For the text-containing cell, return its midpoint in (X, Y) coordinate format. 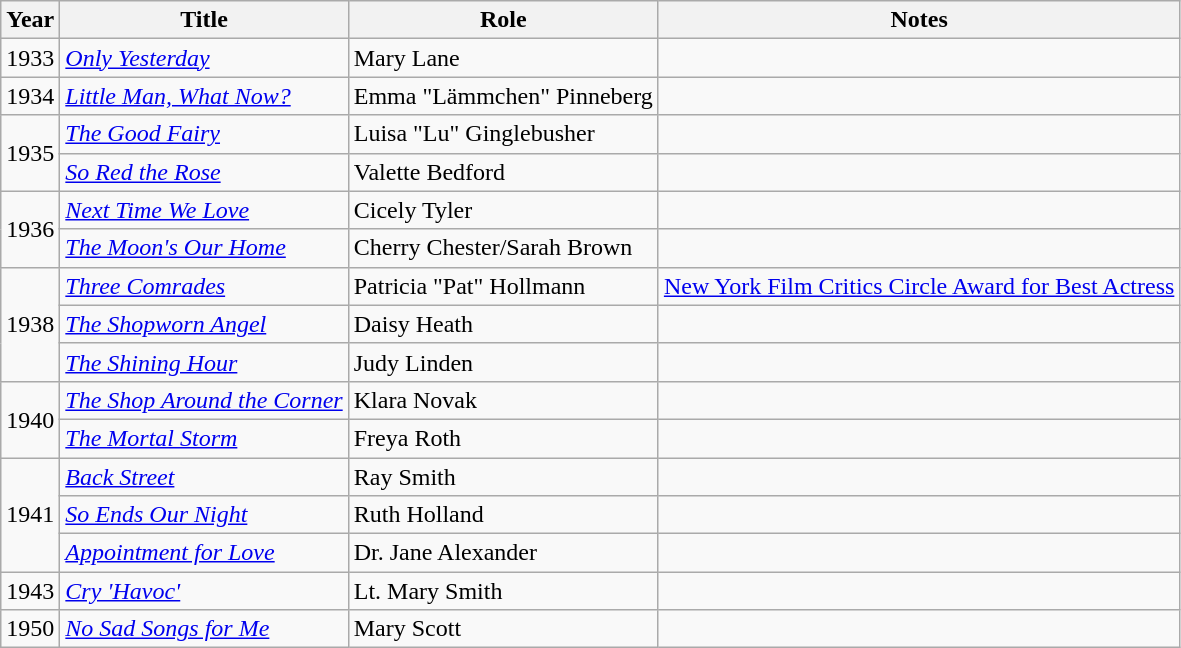
Cicely Tyler (503, 210)
Judy Linden (503, 362)
Emma "Lämmchen" Pinneberg (503, 96)
Dr. Jane Alexander (503, 553)
Valette Bedford (503, 172)
Role (503, 20)
Ruth Holland (503, 515)
Three Comrades (204, 286)
Mary Scott (503, 629)
New York Film Critics Circle Award for Best Actress (918, 286)
Year (30, 20)
Little Man, What Now? (204, 96)
Appointment for Love (204, 553)
Mary Lane (503, 58)
Notes (918, 20)
Freya Roth (503, 438)
The Mortal Storm (204, 438)
1934 (30, 96)
The Shop Around the Corner (204, 400)
Back Street (204, 477)
The Shopworn Angel (204, 324)
Ray Smith (503, 477)
Next Time We Love (204, 210)
1933 (30, 58)
Only Yesterday (204, 58)
1935 (30, 153)
1941 (30, 515)
1938 (30, 324)
No Sad Songs for Me (204, 629)
1943 (30, 591)
1940 (30, 419)
The Good Fairy (204, 134)
Cry 'Havoc' (204, 591)
Lt. Mary Smith (503, 591)
1936 (30, 229)
Daisy Heath (503, 324)
Cherry Chester/Sarah Brown (503, 248)
So Ends Our Night (204, 515)
The Shining Hour (204, 362)
Patricia "Pat" Hollmann (503, 286)
Klara Novak (503, 400)
1950 (30, 629)
So Red the Rose (204, 172)
Luisa "Lu" Ginglebusher (503, 134)
Title (204, 20)
The Moon's Our Home (204, 248)
